For the text-containing cell, return its midpoint in [X, Y] coordinate format. 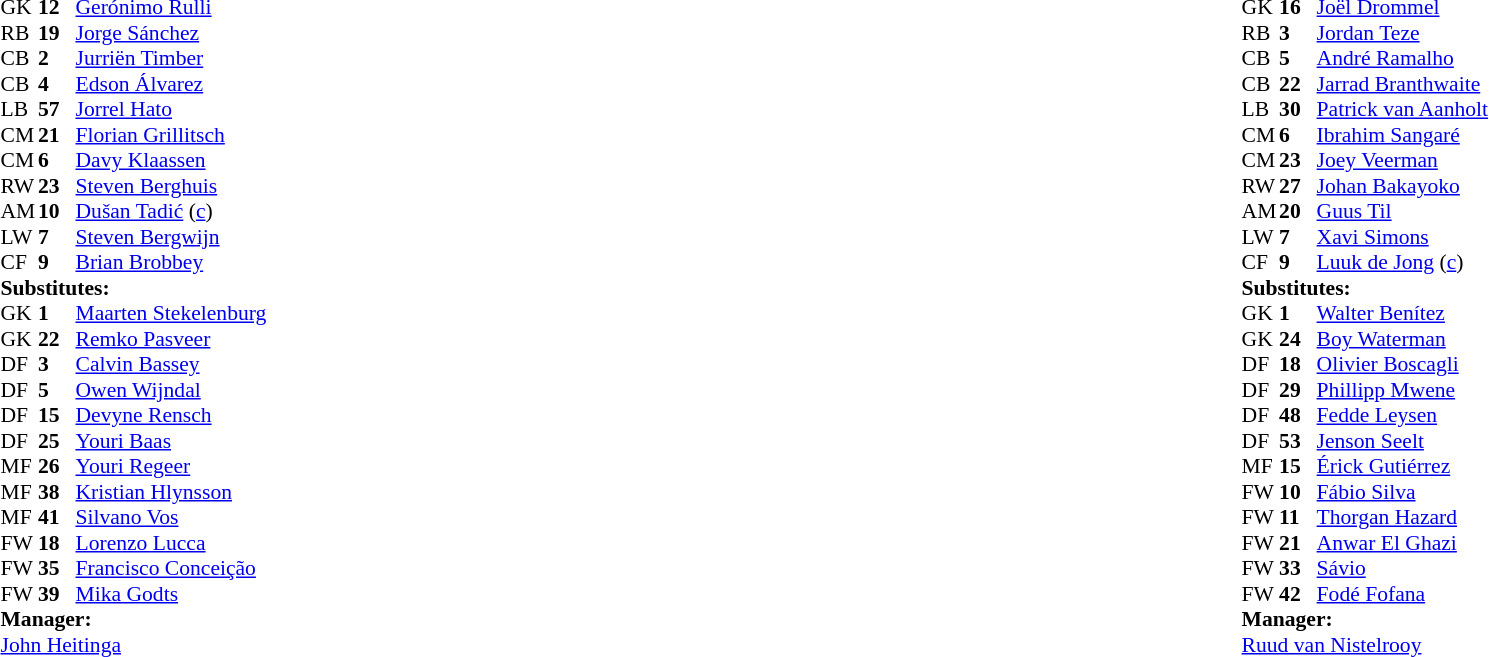
25 [57, 441]
Xavi Simons [1402, 237]
Patrick van Aanholt [1402, 109]
Érick Gutiérrez [1402, 467]
57 [57, 109]
Francisco Conceição [172, 569]
39 [57, 594]
29 [1298, 390]
Brian Brobbey [172, 263]
48 [1298, 415]
42 [1298, 594]
Kristian Hlynsson [172, 492]
Jenson Seelt [1402, 441]
4 [57, 84]
19 [57, 33]
Jarrad Branthwaite [1402, 84]
Jordan Teze [1402, 33]
2 [57, 59]
41 [57, 517]
Steven Bergwijn [172, 237]
Joey Veerman [1402, 161]
20 [1298, 211]
Luuk de Jong (c) [1402, 263]
Jurriën Timber [172, 59]
Phillipp Mwene [1402, 390]
Olivier Boscagli [1402, 365]
11 [1298, 517]
Thorgan Hazard [1402, 517]
Calvin Bassey [172, 365]
Silvano Vos [172, 517]
Johan Bakayoko [1402, 186]
Davy Klaassen [172, 161]
Steven Berghuis [172, 186]
André Ramalho [1402, 59]
Youri Baas [172, 441]
Walter Benítez [1402, 313]
24 [1298, 339]
33 [1298, 569]
Ibrahim Sangaré [1402, 135]
Guus Til [1402, 211]
Jorge Sánchez [172, 33]
Fodé Fofana [1402, 594]
Anwar El Ghazi [1402, 543]
Remko Pasveer [172, 339]
Owen Wijndal [172, 390]
Devyne Rensch [172, 415]
53 [1298, 441]
Florian Grillitsch [172, 135]
Sávio [1402, 569]
38 [57, 492]
Fábio Silva [1402, 492]
Jorrel Hato [172, 109]
Lorenzo Lucca [172, 543]
35 [57, 569]
Maarten Stekelenburg [172, 313]
Mika Godts [172, 594]
Boy Waterman [1402, 339]
Fedde Leysen [1402, 415]
26 [57, 467]
27 [1298, 186]
30 [1298, 109]
Edson Álvarez [172, 84]
Youri Regeer [172, 467]
Dušan Tadić (c) [172, 211]
